Capture the cell that displays the provided text and extract its (X, Y) central coordinate. 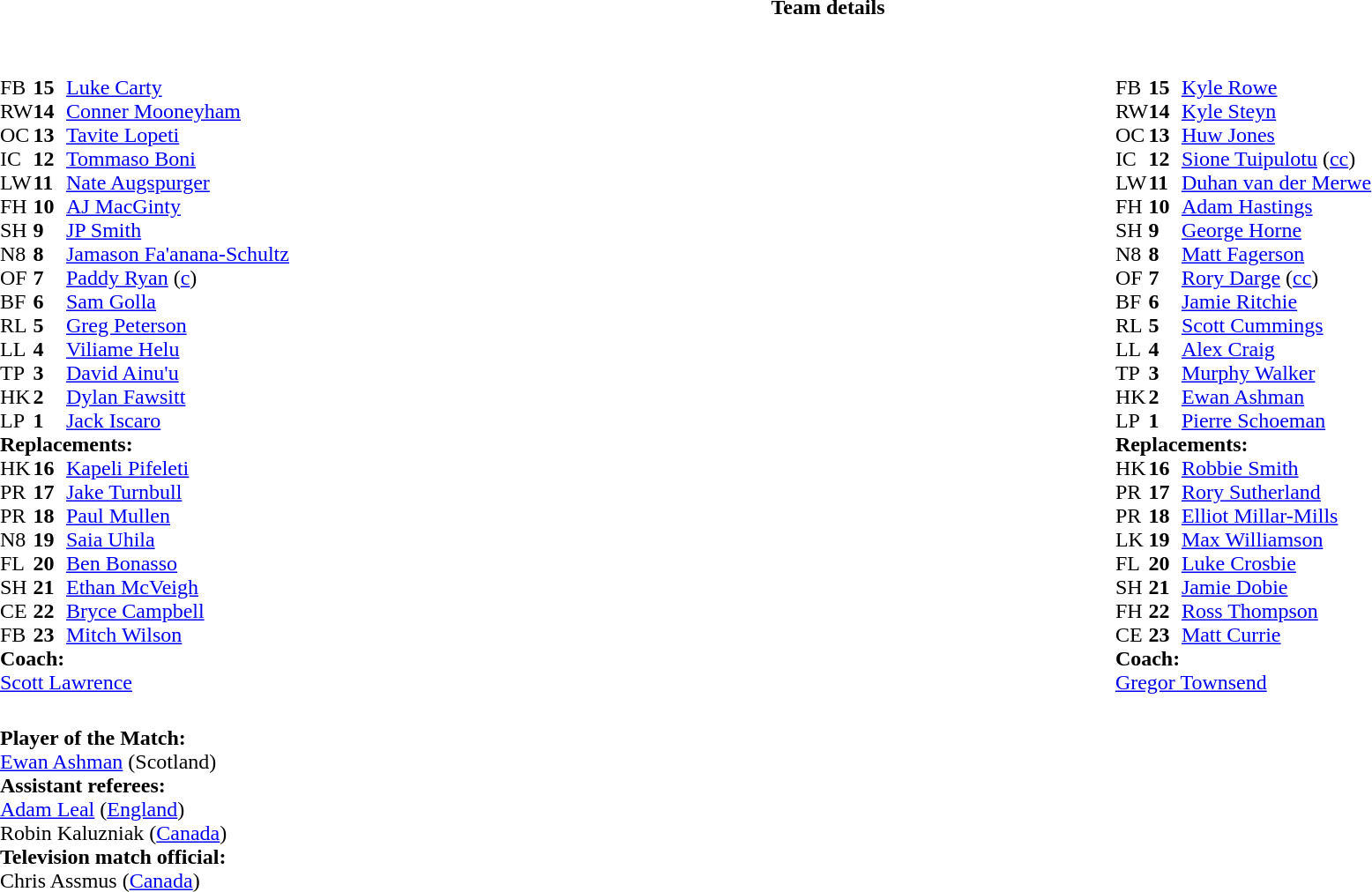
Nate Augspurger (178, 183)
Pierre Schoeman (1277, 421)
JP Smith (178, 231)
Murphy Walker (1277, 374)
Jamason Fa'anana-Schultz (178, 254)
Saia Uhila (178, 539)
Scott Cummings (1277, 326)
Max Williamson (1277, 539)
Ethan McVeigh (178, 587)
AJ MacGinty (178, 206)
Matt Currie (1277, 635)
Adam Hastings (1277, 206)
Bryce Campbell (178, 612)
Luke Carty (178, 88)
Ross Thompson (1277, 612)
Scott Lawrence (145, 682)
Sam Golla (178, 301)
David Ainu'u (178, 374)
Rory Sutherland (1277, 492)
Gregor Townsend (1243, 682)
Sione Tuipulotu (cc) (1277, 159)
Matt Fagerson (1277, 254)
Dylan Fawsitt (178, 397)
Rory Darge (cc) (1277, 279)
Kapeli Pifeleti (178, 469)
Huw Jones (1277, 136)
Alex Craig (1277, 349)
Jack Iscaro (178, 421)
Paul Mullen (178, 517)
Tommaso Boni (178, 159)
Robbie Smith (1277, 469)
LK (1132, 539)
George Horne (1277, 231)
Conner Mooneyham (178, 111)
Jamie Dobie (1277, 587)
Luke Crosbie (1277, 564)
Kyle Steyn (1277, 111)
Jake Turnbull (178, 492)
Greg Peterson (178, 326)
Kyle Rowe (1277, 88)
Tavite Lopeti (178, 136)
Jamie Ritchie (1277, 301)
Viliame Helu (178, 349)
Mitch Wilson (178, 635)
Elliot Millar-Mills (1277, 517)
Ewan Ashman (1277, 397)
Paddy Ryan (c) (178, 279)
Ben Bonasso (178, 564)
Duhan van der Merwe (1277, 183)
